Search for the cell housing the specified text and yield its (X, Y) center coordinate. 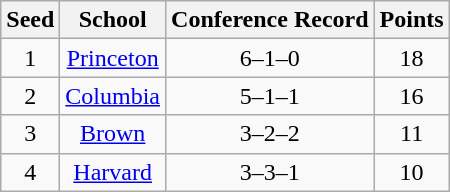
Columbia (113, 96)
3–2–2 (270, 134)
Conference Record (270, 20)
School (113, 20)
18 (412, 58)
6–1–0 (270, 58)
11 (412, 134)
5–1–1 (270, 96)
4 (30, 172)
Princeton (113, 58)
3 (30, 134)
10 (412, 172)
Brown (113, 134)
Points (412, 20)
3–3–1 (270, 172)
Seed (30, 20)
16 (412, 96)
2 (30, 96)
1 (30, 58)
Harvard (113, 172)
